Pinpoint the cell where the given text exists, returning its (X, Y) midpoint coordinate. 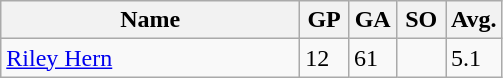
SO (422, 20)
Avg. (474, 20)
Name (150, 20)
5.1 (474, 58)
12 (324, 58)
GP (324, 20)
Riley Hern (150, 58)
GA (372, 20)
61 (372, 58)
